Provide the (x, y) coordinate of the cell's center where the given text is located.  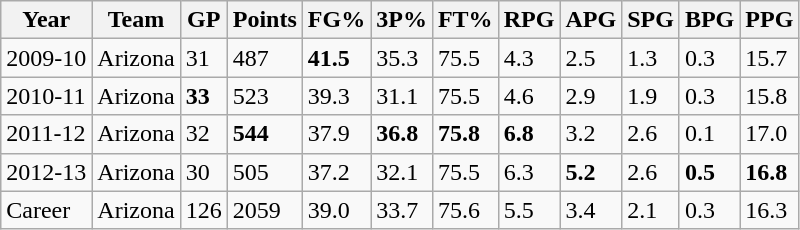
75.8 (465, 134)
16.8 (770, 172)
32 (204, 134)
37.9 (336, 134)
Team (136, 20)
36.8 (402, 134)
5.2 (591, 172)
2.9 (591, 96)
2.1 (651, 210)
33.7 (402, 210)
126 (204, 210)
2012-13 (46, 172)
17.0 (770, 134)
Year (46, 20)
FT% (465, 20)
523 (264, 96)
1.9 (651, 96)
Career (46, 210)
6.8 (529, 134)
5.5 (529, 210)
505 (264, 172)
2059 (264, 210)
FG% (336, 20)
4.6 (529, 96)
6.3 (529, 172)
35.3 (402, 58)
31.1 (402, 96)
16.3 (770, 210)
2011-12 (46, 134)
GP (204, 20)
39.3 (336, 96)
SPG (651, 20)
30 (204, 172)
75.6 (465, 210)
544 (264, 134)
2.5 (591, 58)
2009-10 (46, 58)
33 (204, 96)
32.1 (402, 172)
APG (591, 20)
0.5 (709, 172)
15.8 (770, 96)
31 (204, 58)
RPG (529, 20)
4.3 (529, 58)
BPG (709, 20)
0.1 (709, 134)
39.0 (336, 210)
Points (264, 20)
37.2 (336, 172)
3P% (402, 20)
3.4 (591, 210)
PPG (770, 20)
487 (264, 58)
15.7 (770, 58)
3.2 (591, 134)
2010-11 (46, 96)
41.5 (336, 58)
1.3 (651, 58)
